Scan for the cell matching the given text and deliver its (x, y) coordinate at center. 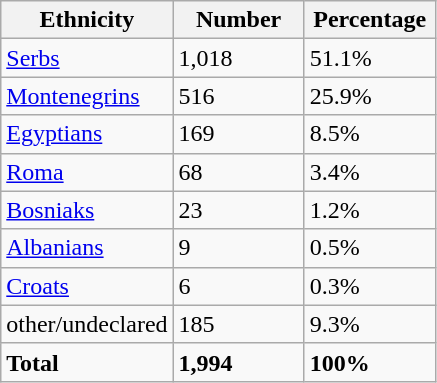
516 (238, 96)
Ethnicity (87, 20)
185 (238, 324)
0.5% (370, 248)
51.1% (370, 58)
Egyptians (87, 134)
Number (238, 20)
1.2% (370, 210)
23 (238, 210)
9 (238, 248)
1,994 (238, 362)
100% (370, 362)
1,018 (238, 58)
Roma (87, 172)
Percentage (370, 20)
0.3% (370, 286)
8.5% (370, 134)
other/undeclared (87, 324)
9.3% (370, 324)
Total (87, 362)
6 (238, 286)
Montenegrins (87, 96)
Albanians (87, 248)
169 (238, 134)
Croats (87, 286)
Serbs (87, 58)
25.9% (370, 96)
Bosniaks (87, 210)
3.4% (370, 172)
68 (238, 172)
